Find where the given text appears and provide that cell's center as [X, Y] coordinate. 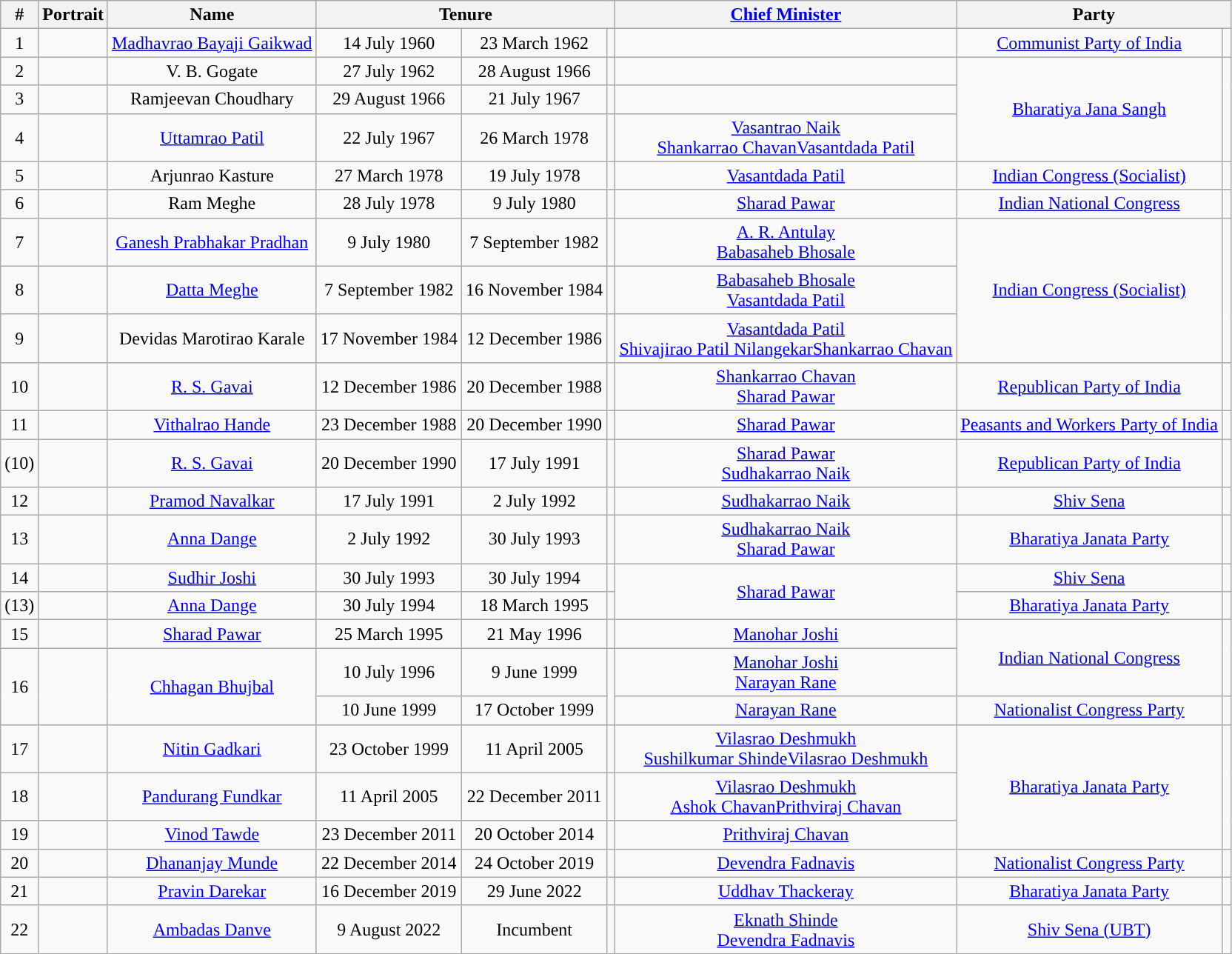
Vasantdada PatilShivajirao Patil NilangekarShankarrao Chavan [786, 338]
Tenure [466, 15]
Pramod Navalkar [212, 501]
Manohar Joshi [786, 634]
Devendra Fadnavis [786, 863]
17 [19, 748]
22 December 2011 [534, 797]
28 July 1978 [389, 204]
Ram Meghe [212, 204]
Datta Meghe [212, 290]
8 [19, 290]
Dhananjay Munde [212, 863]
Shankarrao ChavanSharad Pawar [786, 387]
18 [19, 797]
Vithalrao Hande [212, 424]
Manohar JoshiNarayan Rane [786, 673]
10 July 1996 [389, 673]
Name [212, 15]
# [19, 15]
Vilasrao DeshmukhAshok ChavanPrithviraj Chavan [786, 797]
(13) [19, 606]
13 [19, 539]
Uttamrao Patil [212, 138]
Chhagan Bhujbal [212, 686]
23 October 1999 [389, 748]
Vinod Tawde [212, 835]
28 August 1966 [534, 71]
Devidas Marotirao Karale [212, 338]
20 [19, 863]
Ambadas Danve [212, 929]
Incumbent [534, 929]
Sudhakarrao Naik [786, 501]
23 December 2011 [389, 835]
21 May 1996 [534, 634]
Portrait [73, 15]
4 [19, 138]
22 December 2014 [389, 863]
Sharad PawarSudhakarrao Naik [786, 462]
Peasants and Workers Party of India [1090, 424]
Narayan Rane [786, 710]
29 June 2022 [534, 891]
Chief Minister [786, 15]
7 [19, 241]
(10) [19, 462]
9 [19, 338]
Sudhakarrao NaikSharad Pawar [786, 539]
18 March 1995 [534, 606]
V. B. Gogate [212, 71]
Eknath ShindeDevendra Fadnavis [786, 929]
Babasaheb BhosaleVasantdada Patil [786, 290]
16 December 2019 [389, 891]
20 October 2014 [534, 835]
1 [19, 43]
20 December 1988 [534, 387]
26 March 1978 [534, 138]
24 October 2019 [534, 863]
Uddhav Thackeray [786, 891]
21 [19, 891]
15 [19, 634]
Bharatiya Jana Sangh [1090, 110]
19 July 1978 [534, 176]
5 [19, 176]
Nitin Gadkari [212, 748]
Arjunrao Kasture [212, 176]
Vilasrao DeshmukhSushilkumar ShindeVilasrao Deshmukh [786, 748]
3 [19, 99]
14 July 1960 [389, 43]
12 [19, 501]
6 [19, 204]
23 December 1988 [389, 424]
Vasantdada Patil [786, 176]
17 October 1999 [534, 710]
Ganesh Prabhakar Pradhan [212, 241]
9 August 2022 [389, 929]
10 June 1999 [389, 710]
23 March 1962 [534, 43]
Communist Party of India [1090, 43]
27 March 1978 [389, 176]
11 [19, 424]
Shiv Sena (UBT) [1090, 929]
2 [19, 71]
21 July 1967 [534, 99]
14 [19, 578]
A. R. AntulayBabasaheb Bhosale [786, 241]
16 [19, 686]
Madhavrao Bayaji Gaikwad [212, 43]
19 [19, 835]
Sudhir Joshi [212, 578]
22 July 1967 [389, 138]
22 [19, 929]
Prithviraj Chavan [786, 835]
17 November 1984 [389, 338]
25 March 1995 [389, 634]
16 November 1984 [534, 290]
Ramjeevan Choudhary [212, 99]
29 August 1966 [389, 99]
Pandurang Fundkar [212, 797]
27 July 1962 [389, 71]
10 [19, 387]
Vasantrao NaikShankarrao ChavanVasantdada Patil [786, 138]
9 June 1999 [534, 673]
Pravin Darekar [212, 891]
Party [1094, 15]
